Locate the cell with the specified text and output its (x, y) center coordinate. 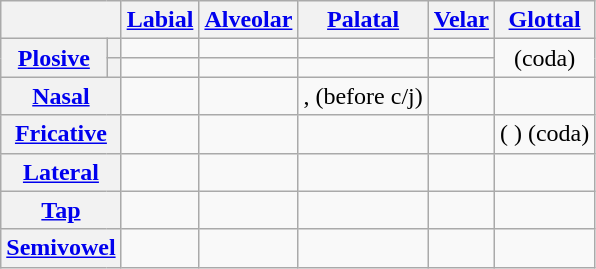
Labial (160, 20)
Plosive (54, 58)
Alveolar (248, 20)
(coda) (544, 58)
( ) (coda) (544, 134)
Semivowel (61, 248)
Lateral (61, 172)
, (before c/j) (363, 96)
Tap (61, 210)
Velar (461, 20)
Glottal (544, 20)
Fricative (61, 134)
Nasal (61, 96)
Palatal (363, 20)
